Locate the cell with the specified text and output its (x, y) center coordinate. 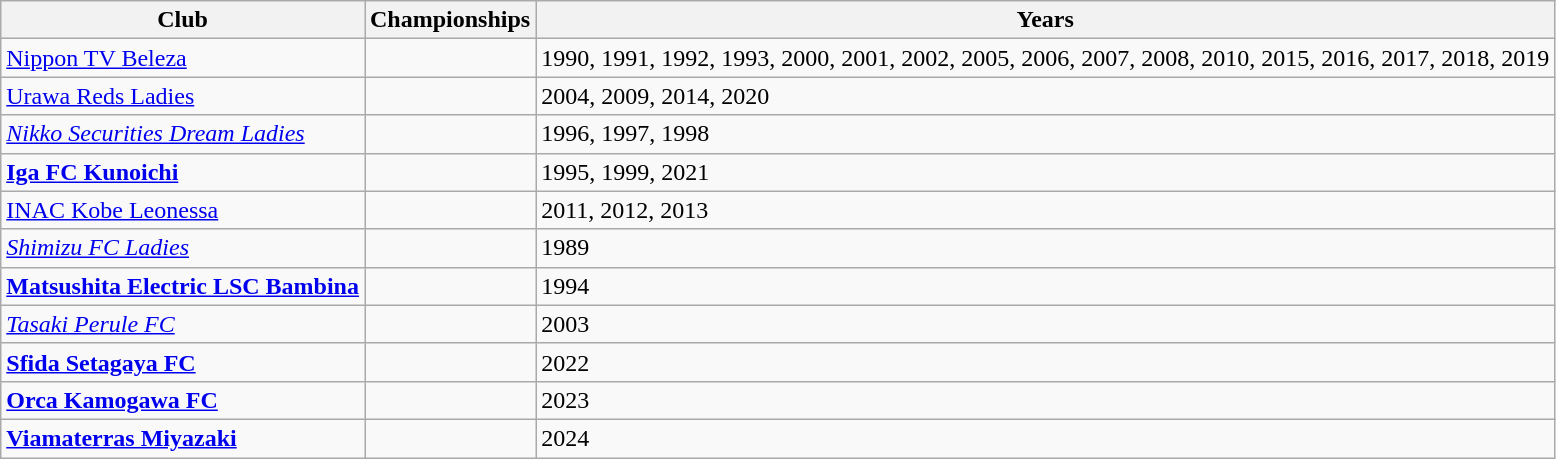
1996, 1997, 1998 (1046, 134)
Club (183, 20)
Orca Kamogawa FC (183, 400)
2024 (1046, 438)
Urawa Reds Ladies (183, 96)
Nippon TV Beleza (183, 58)
Years (1046, 20)
2023 (1046, 400)
Viamaterras Miyazaki (183, 438)
Tasaki Perule FC (183, 324)
1989 (1046, 248)
2011, 2012, 2013 (1046, 210)
Matsushita Electric LSC Bambina (183, 286)
INAC Kobe Leonessa (183, 210)
2004, 2009, 2014, 2020 (1046, 96)
2022 (1046, 362)
2003 (1046, 324)
1994 (1046, 286)
Championships (450, 20)
1990, 1991, 1992, 1993, 2000, 2001, 2002, 2005, 2006, 2007, 2008, 2010, 2015, 2016, 2017, 2018, 2019 (1046, 58)
1995, 1999, 2021 (1046, 172)
Iga FC Kunoichi (183, 172)
Shimizu FC Ladies (183, 248)
Sfida Setagaya FC (183, 362)
Nikko Securities Dream Ladies (183, 134)
